Determine the (x, y) coordinate at the center of the cell enclosing the given text.  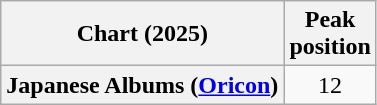
12 (330, 85)
Chart (2025) (142, 34)
Peak position (330, 34)
Japanese Albums (Oricon) (142, 85)
